Output the (x, y) coordinate of the center of the cell containing the given text.  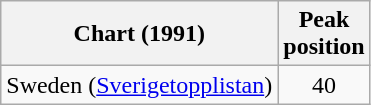
Sweden (Sverigetopplistan) (140, 85)
Chart (1991) (140, 34)
Peakposition (324, 34)
40 (324, 85)
